Find where the given text appears and provide that cell's center as [x, y] coordinate. 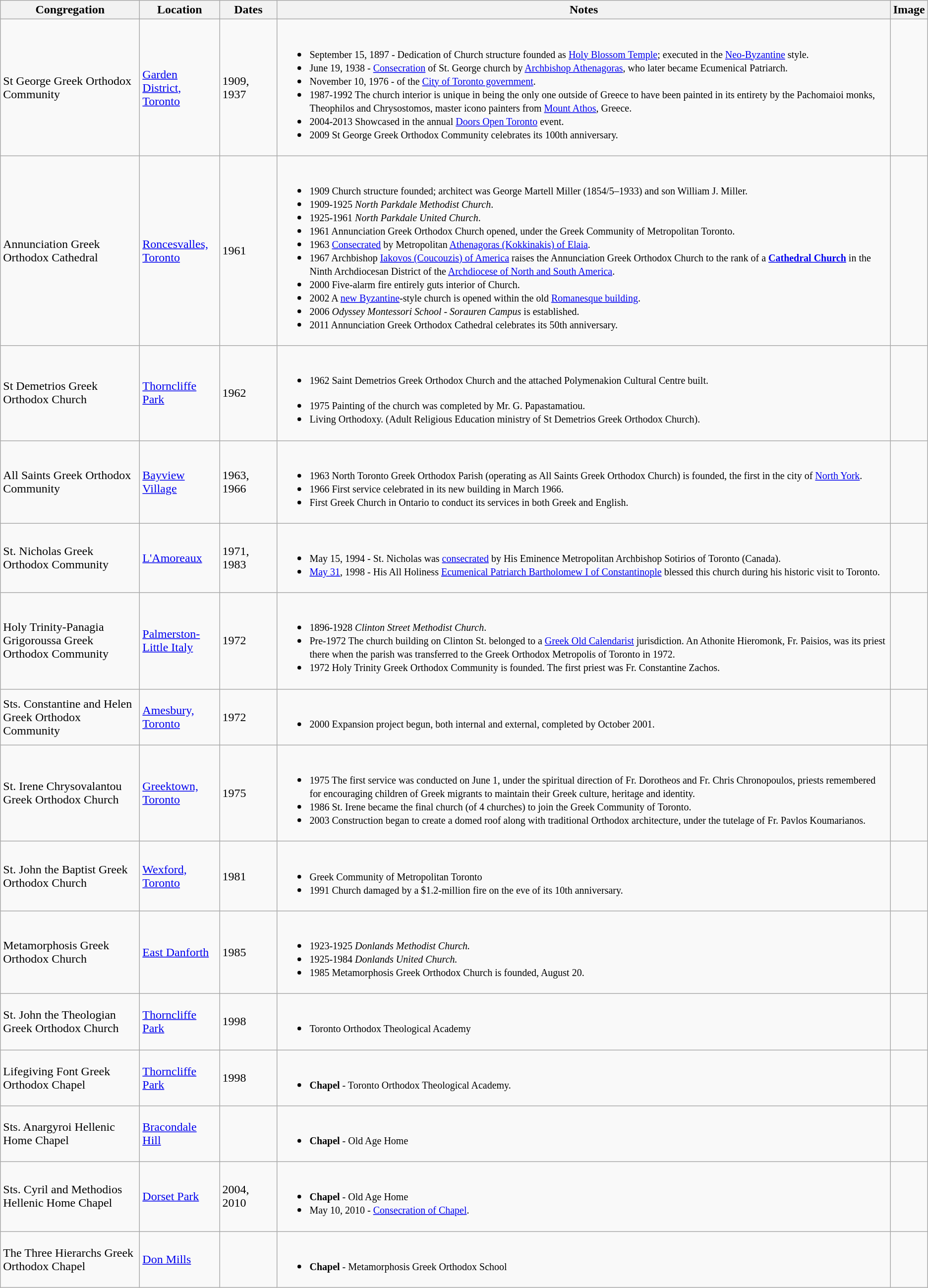
Chapel - Toronto Orthodox Theological Academy. [584, 1077]
L'Amoreaux [179, 558]
Chapel - Old Age HomeMay 10, 2010 - Consecration of Chapel. [584, 1197]
Wexford, Toronto [179, 876]
St Demetrios Greek Orthodox Church [70, 393]
Bayview Village [179, 482]
1963,1966 [248, 482]
Notes [584, 10]
Don Mills [179, 1260]
St. John the Theologian Greek Orthodox Church [70, 1022]
1909,1937 [248, 87]
Sts. Constantine and Helen Greek Orthodox Community [70, 717]
Annunciation Greek Orthodox Cathedral [70, 251]
1971,1983 [248, 558]
1975 [248, 793]
Chapel - Old Age Home [584, 1134]
Roncesvalles, Toronto [179, 251]
1923-1925 Donlands Methodist Church.1925-1984 Donlands United Church.1985 Metamorphosis Greek Orthodox Church is founded, August 20. [584, 952]
Metamorphosis Greek Orthodox Church [70, 952]
Dates [248, 10]
2000 Expansion project begun, both internal and external, completed by October 2001. [584, 717]
Toronto Orthodox Theological Academy [584, 1022]
Bracondale Hill [179, 1134]
1981 [248, 876]
Chapel - Metamorphosis Greek Orthodox School [584, 1260]
St. John the Baptist Greek Orthodox Church [70, 876]
Garden District, Toronto [179, 87]
1985 [248, 952]
St. Irene Chrysovalantou Greek Orthodox Church [70, 793]
Palmerston-Little Italy [179, 641]
St. Nicholas Greek Orthodox Community [70, 558]
2004,2010 [248, 1197]
East Danforth [179, 952]
All Saints Greek Orthodox Community [70, 482]
Image [909, 10]
Dorset Park [179, 1197]
Lifegiving Font Greek Orthodox Chapel [70, 1077]
Congregation [70, 10]
1962 [248, 393]
Holy Trinity-Panagia Grigoroussa Greek Orthodox Community [70, 641]
St George Greek Orthodox Community [70, 87]
Greek Community of Metropolitan Toronto1991 Church damaged by a $1.2-million fire on the eve of its 10th anniversary. [584, 876]
1961 [248, 251]
Amesbury, Toronto [179, 717]
Location [179, 10]
The Three Hierarchs Greek Orthodox Chapel [70, 1260]
Sts. Anargyroi Hellenic Home Chapel [70, 1134]
Greektown, Toronto [179, 793]
Sts. Cyril and Methodios Hellenic Home Chapel [70, 1197]
